Return the [x, y] coordinate for the center point of the cell that contains the specified text.  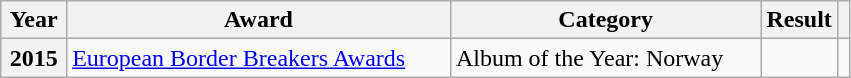
Year [34, 20]
Result [799, 20]
Category [605, 20]
Album of the Year: Norway [605, 58]
Award [259, 20]
European Border Breakers Awards [259, 58]
2015 [34, 58]
